Search for the cell housing the specified text and yield its (X, Y) center coordinate. 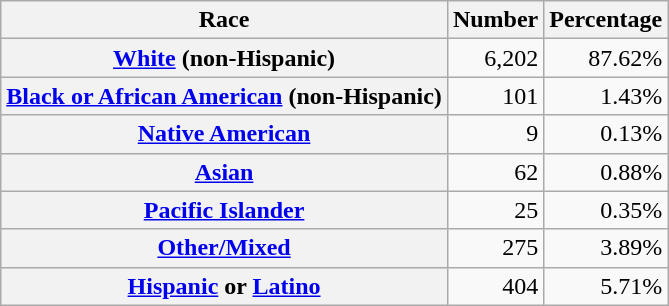
Asian (224, 172)
White (non-Hispanic) (224, 58)
1.43% (606, 96)
0.13% (606, 134)
87.62% (606, 58)
275 (495, 248)
0.88% (606, 172)
Percentage (606, 20)
6,202 (495, 58)
Black or African American (non-Hispanic) (224, 96)
101 (495, 96)
404 (495, 286)
Pacific Islander (224, 210)
Race (224, 20)
25 (495, 210)
62 (495, 172)
5.71% (606, 286)
9 (495, 134)
Other/Mixed (224, 248)
Native American (224, 134)
Number (495, 20)
Hispanic or Latino (224, 286)
3.89% (606, 248)
0.35% (606, 210)
